Find where the given text appears and provide that cell's center as (X, Y) coordinate. 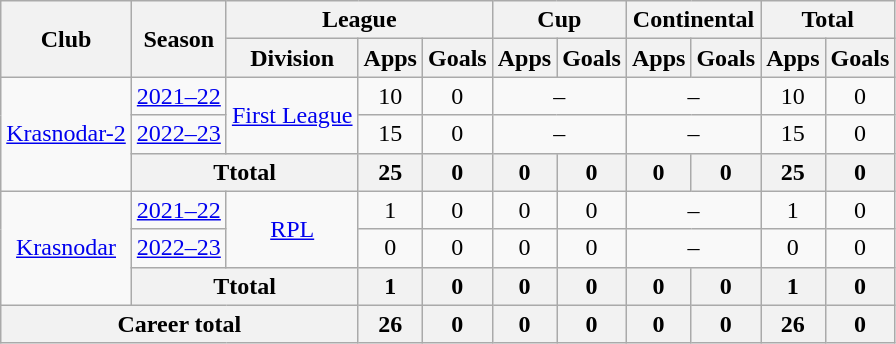
Krasnodar-2 (66, 134)
Continental (693, 20)
Career total (180, 324)
Club (66, 39)
RPL (292, 229)
Division (292, 58)
Season (178, 39)
Cup (559, 20)
League (359, 20)
Krasnodar (66, 248)
Total (828, 20)
First League (292, 115)
